Return the [X, Y] coordinate for the center point of the cell that contains the specified text.  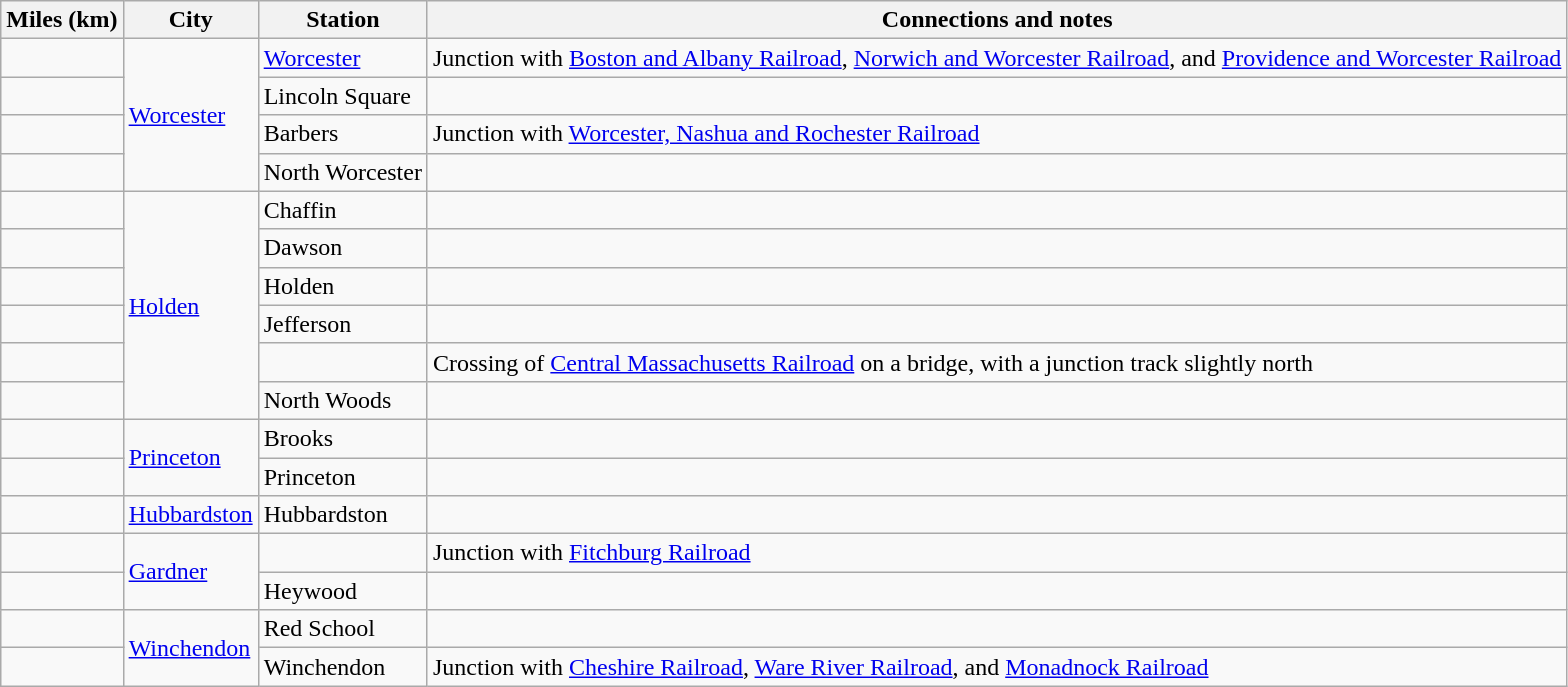
Connections and notes [996, 20]
Miles (km) [62, 20]
Gardner [190, 572]
Lincoln Square [342, 96]
North Worcester [342, 172]
Junction with Worcester, Nashua and Rochester Railroad [996, 134]
City [190, 20]
North Woods [342, 400]
Chaffin [342, 210]
Junction with Boston and Albany Railroad, Norwich and Worcester Railroad, and Providence and Worcester Railroad [996, 58]
Barbers [342, 134]
Brooks [342, 438]
Jefferson [342, 324]
Junction with Fitchburg Railroad [996, 553]
Red School [342, 629]
Heywood [342, 591]
Crossing of Central Massachusetts Railroad on a bridge, with a junction track slightly north [996, 362]
Junction with Cheshire Railroad, Ware River Railroad, and Monadnock Railroad [996, 667]
Dawson [342, 248]
Station [342, 20]
